Capture the cell that displays the provided text and extract its (X, Y) central coordinate. 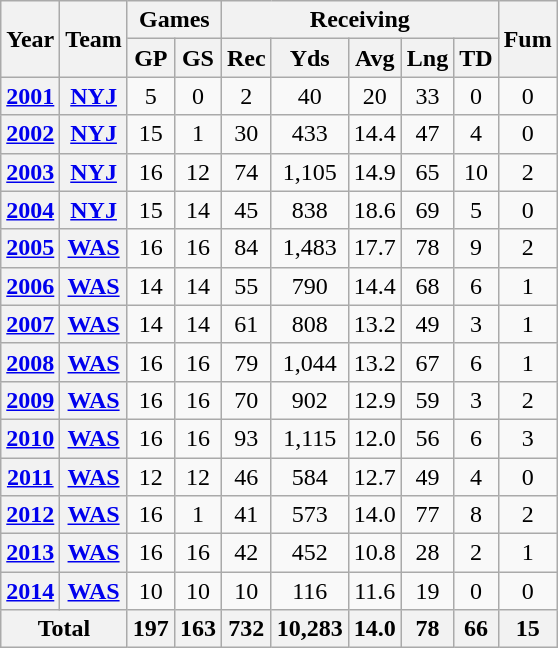
Lng (427, 58)
70 (246, 400)
808 (310, 324)
2008 (30, 362)
Team (94, 39)
55 (246, 286)
93 (246, 438)
41 (246, 515)
1,044 (310, 362)
2012 (30, 515)
61 (246, 324)
2001 (30, 96)
732 (246, 629)
452 (310, 553)
79 (246, 362)
11.6 (374, 591)
Games (174, 20)
42 (246, 553)
10.8 (374, 553)
1,105 (310, 172)
77 (427, 515)
12.0 (374, 438)
69 (427, 210)
68 (427, 286)
12.7 (374, 477)
74 (246, 172)
84 (246, 248)
40 (310, 96)
GP (150, 58)
46 (246, 477)
2003 (30, 172)
2002 (30, 134)
47 (427, 134)
56 (427, 438)
33 (427, 96)
584 (310, 477)
28 (427, 553)
Rec (246, 58)
17.7 (374, 248)
790 (310, 286)
10,283 (310, 629)
GS (198, 58)
197 (150, 629)
TD (476, 58)
1,483 (310, 248)
18.6 (374, 210)
2010 (30, 438)
Year (30, 39)
20 (374, 96)
Fum (528, 39)
8 (476, 515)
2006 (30, 286)
573 (310, 515)
1,115 (310, 438)
2007 (30, 324)
2013 (30, 553)
Receiving (360, 20)
19 (427, 591)
12.9 (374, 400)
Avg (374, 58)
2004 (30, 210)
9 (476, 248)
902 (310, 400)
66 (476, 629)
2005 (30, 248)
14.9 (374, 172)
59 (427, 400)
116 (310, 591)
67 (427, 362)
Yds (310, 58)
433 (310, 134)
45 (246, 210)
2009 (30, 400)
30 (246, 134)
163 (198, 629)
Total (64, 629)
2011 (30, 477)
65 (427, 172)
838 (310, 210)
2014 (30, 591)
